Output the (x, y) coordinate of the center of the cell containing the given text.  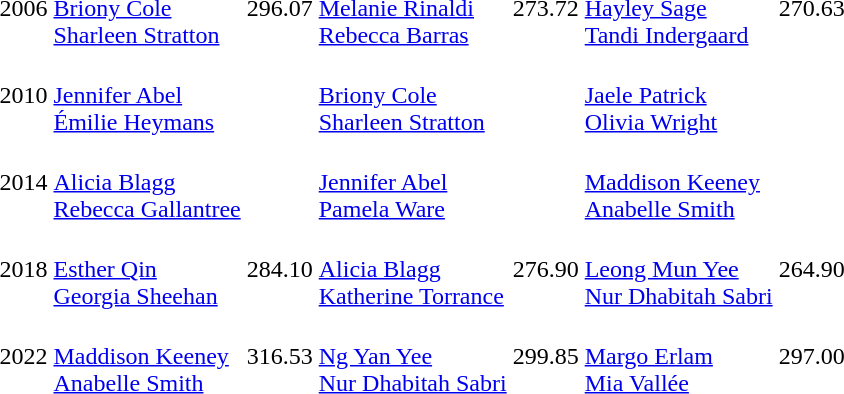
Esther QinGeorgia Sheehan (147, 269)
Briony ColeSharleen Stratton (412, 95)
Maddison KeeneyAnabelle Smith (678, 182)
Jennifer AbelPamela Ware (412, 182)
Leong Mun YeeNur Dhabitah Sabri (678, 269)
Alicia BlaggRebecca Gallantree (147, 182)
Jaele PatrickOlivia Wright (678, 95)
284.10 (280, 269)
276.90 (546, 269)
Alicia BlaggKatherine Torrance (412, 269)
Jennifer AbelÉmilie Heymans (147, 95)
